Identify which cell holds the provided text, then report its [X, Y] central coordinate. 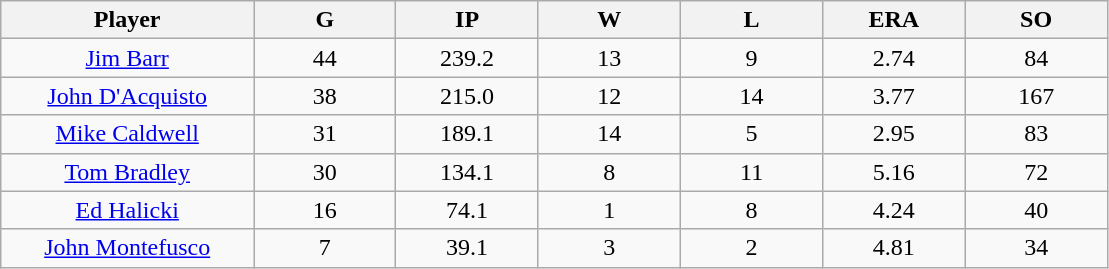
2.74 [894, 58]
5.16 [894, 172]
39.1 [467, 248]
John D'Acquisto [128, 96]
38 [325, 96]
74.1 [467, 210]
30 [325, 172]
13 [609, 58]
40 [1036, 210]
W [609, 20]
5 [751, 134]
83 [1036, 134]
189.1 [467, 134]
12 [609, 96]
SO [1036, 20]
134.1 [467, 172]
84 [1036, 58]
239.2 [467, 58]
34 [1036, 248]
Player [128, 20]
7 [325, 248]
3.77 [894, 96]
9 [751, 58]
G [325, 20]
4.24 [894, 210]
31 [325, 134]
4.81 [894, 248]
Ed Halicki [128, 210]
44 [325, 58]
16 [325, 210]
11 [751, 172]
72 [1036, 172]
Jim Barr [128, 58]
Mike Caldwell [128, 134]
Tom Bradley [128, 172]
3 [609, 248]
2 [751, 248]
IP [467, 20]
L [751, 20]
John Montefusco [128, 248]
1 [609, 210]
167 [1036, 96]
2.95 [894, 134]
215.0 [467, 96]
ERA [894, 20]
